From the cell containing the given text, extract its center point as [X, Y] coordinate. 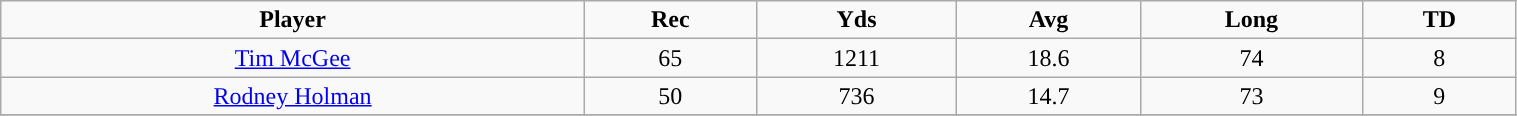
Avg [1048, 20]
50 [670, 96]
Long [1251, 20]
Player [293, 20]
Rodney Holman [293, 96]
9 [1440, 96]
74 [1251, 58]
1211 [856, 58]
Tim McGee [293, 58]
Rec [670, 20]
73 [1251, 96]
736 [856, 96]
65 [670, 58]
8 [1440, 58]
18.6 [1048, 58]
TD [1440, 20]
Yds [856, 20]
14.7 [1048, 96]
